Locate the cell with the specified text and output its [X, Y] center coordinate. 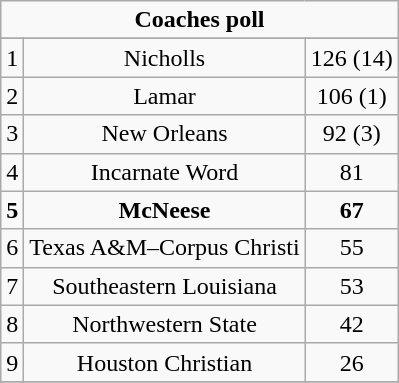
Lamar [164, 96]
81 [352, 172]
New Orleans [164, 134]
4 [12, 172]
26 [352, 362]
53 [352, 286]
Coaches poll [200, 20]
McNeese [164, 210]
5 [12, 210]
126 (14) [352, 58]
9 [12, 362]
2 [12, 96]
Incarnate Word [164, 172]
42 [352, 324]
1 [12, 58]
Nicholls [164, 58]
Houston Christian [164, 362]
Northwestern State [164, 324]
6 [12, 248]
3 [12, 134]
67 [352, 210]
Texas A&M–Corpus Christi [164, 248]
7 [12, 286]
8 [12, 324]
Southeastern Louisiana [164, 286]
106 (1) [352, 96]
92 (3) [352, 134]
55 [352, 248]
